Capture the cell that displays the provided text and extract its (X, Y) central coordinate. 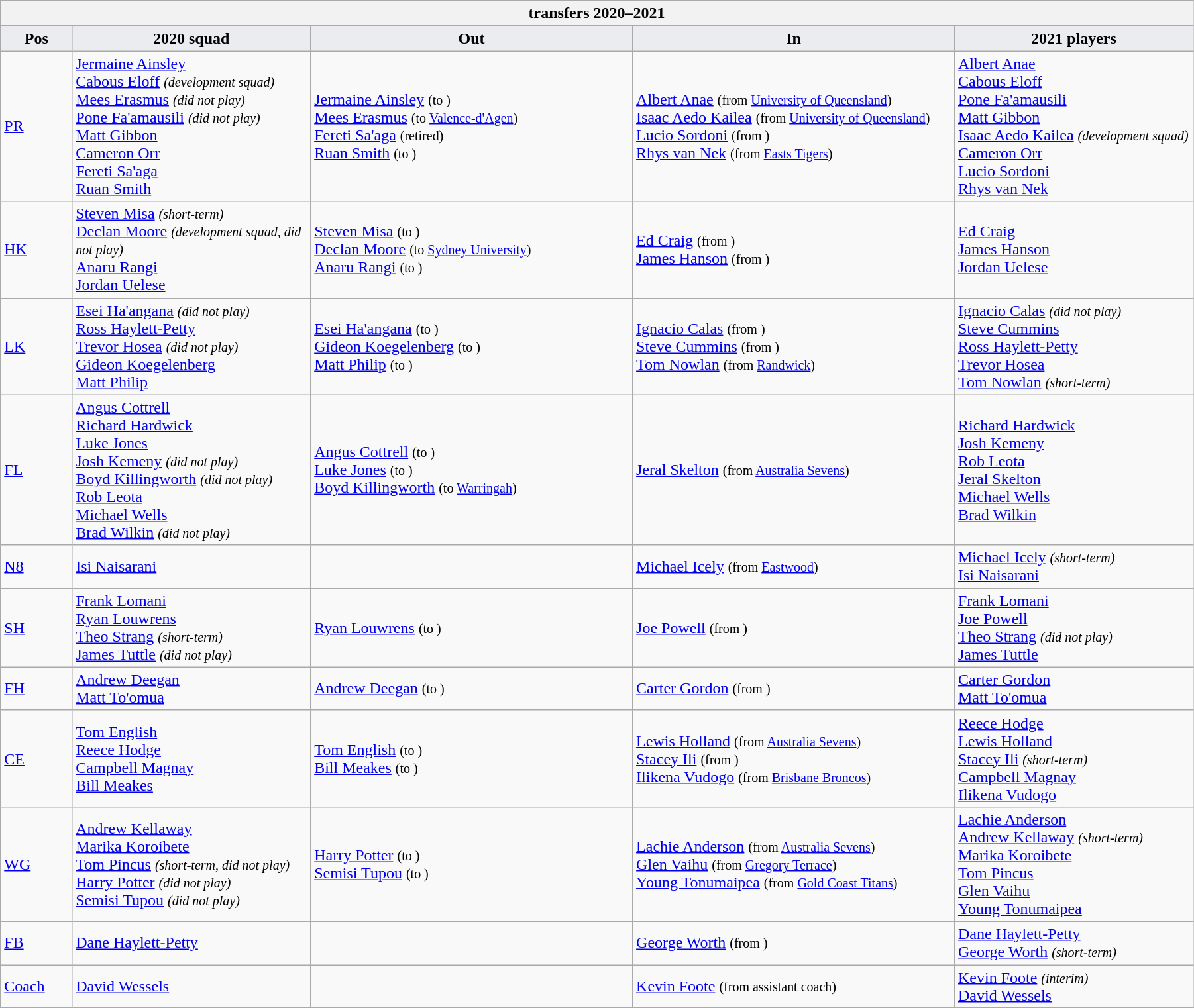
Steven Misa (to ) Declan Moore (to Sydney University) Anaru Rangi (to ) (472, 250)
Out (472, 38)
Michael Icely (from Eastwood) (794, 567)
LK (36, 346)
Ignacio Calas (did not play) Steve Cummins Ross Haylett-Petty Trevor Hosea Tom Nowlan (short-term) (1073, 346)
FH (36, 689)
FB (36, 943)
FL (36, 470)
David Wessels (191, 985)
Ed Craig James Hanson Jordan Uelese (1073, 250)
transfers 2020–2021 (597, 13)
Albert Anae (from University of Queensland) Isaac Aedo Kailea (from University of Queensland) Lucio Sordoni (from ) Rhys van Nek (from Easts Tigers) (794, 126)
Ignacio Calas (from ) Steve Cummins (from ) Tom Nowlan (from Randwick) (794, 346)
Joe Powell (from ) (794, 628)
George Worth (from ) (794, 943)
Andrew Deegan (to ) (472, 689)
Esei Ha'angana (did not play) Ross Haylett-Petty Trevor Hosea (did not play) Gideon Koegelenberg Matt Philip (191, 346)
Isi Naisarani (191, 567)
WG (36, 864)
Carter Gordon Matt To'omua (1073, 689)
Richard Hardwick Josh Kemeny Rob Leota Jeral Skelton Michael Wells Brad Wilkin (1073, 470)
Ryan Louwrens (to ) (472, 628)
Esei Ha'angana (to ) Gideon Koegelenberg (to ) Matt Philip (to ) (472, 346)
Kevin Foote (interim) David Wessels (1073, 985)
Lachie Anderson (from Australia Sevens) Glen Vaihu (from Gregory Terrace) Young Tonumaipea (from Gold Coast Titans) (794, 864)
In (794, 38)
Lewis Holland (from Australia Sevens) Stacey Ili (from ) Ilikena Vudogo (from Brisbane Broncos) (794, 758)
Albert Anae Cabous Eloff Pone Fa'amausili Matt Gibbon Isaac Aedo Kailea (development squad) Cameron Orr Lucio Sordoni Rhys van Nek (1073, 126)
Jeral Skelton (from Australia Sevens) (794, 470)
PR (36, 126)
Carter Gordon (from ) (794, 689)
2020 squad (191, 38)
SH (36, 628)
Frank Lomani Ryan Louwrens Theo Strang (short-term) James Tuttle (did not play) (191, 628)
Andrew Deegan Matt To'omua (191, 689)
HK (36, 250)
Dane Haylett-Petty (191, 943)
CE (36, 758)
Pos (36, 38)
2021 players (1073, 38)
Dane Haylett-Petty George Worth (short-term) (1073, 943)
Frank Lomani Joe Powell Theo Strang (did not play) James Tuttle (1073, 628)
Reece Hodge Lewis Holland Stacey Ili (short-term) Campbell Magnay Ilikena Vudogo (1073, 758)
Angus Cottrell (to ) Luke Jones (to ) Boyd Killingworth (to Warringah) (472, 470)
Michael Icely (short-term) Isi Naisarani (1073, 567)
Tom English (to ) Bill Meakes (to ) (472, 758)
Steven Misa (short-term) Declan Moore (development squad, did not play) Anaru Rangi Jordan Uelese (191, 250)
Andrew Kellaway Marika Koroibete Tom Pincus (short-term, did not play) Harry Potter (did not play) Semisi Tupou (did not play) (191, 864)
Lachie Anderson Andrew Kellaway (short-term) Marika Koroibete Tom Pincus Glen Vaihu Young Tonumaipea (1073, 864)
Ed Craig (from ) James Hanson (from ) (794, 250)
Jermaine Ainsley (to ) Mees Erasmus (to Valence-d'Agen) Fereti Sa'aga (retired) Ruan Smith (to ) (472, 126)
N8 (36, 567)
Kevin Foote (from assistant coach) (794, 985)
Harry Potter (to ) Semisi Tupou (to ) (472, 864)
Coach (36, 985)
Tom English Reece Hodge Campbell Magnay Bill Meakes (191, 758)
